Provide the [X, Y] coordinate of the cell's center where the given text is located.  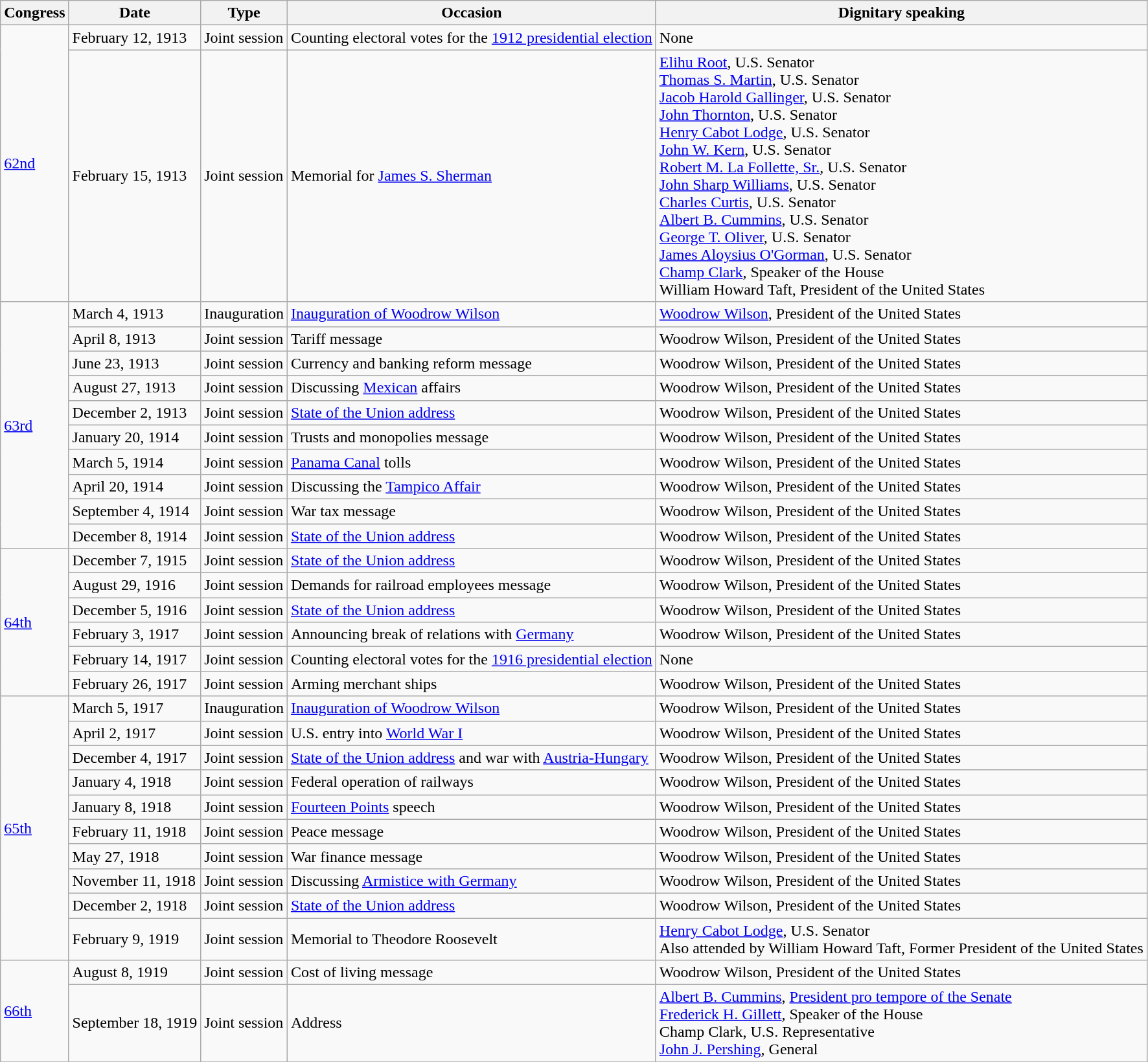
Memorial to Theodore Roosevelt [472, 939]
March 5, 1917 [135, 708]
Cost of living message [472, 973]
Counting electoral votes for the 1916 presidential election [472, 659]
August 27, 1913 [135, 388]
Discussing the Tampico Affair [472, 486]
December 7, 1915 [135, 561]
Trusts and monopolies message [472, 437]
State of the Union address and war with Austria-Hungary [472, 758]
November 11, 1918 [135, 881]
63rd [35, 425]
U.S. entry into World War I [472, 733]
February 15, 1913 [135, 176]
Memorial for James S. Sherman [472, 176]
Discussing Mexican affairs [472, 388]
Federal operation of railways [472, 782]
62nd [35, 163]
August 8, 1919 [135, 973]
March 4, 1913 [135, 314]
Currency and banking reform message [472, 363]
66th [35, 1011]
War tax message [472, 511]
Occasion [472, 13]
Announcing break of relations with Germany [472, 635]
January 20, 1914 [135, 437]
February 14, 1917 [135, 659]
December 2, 1913 [135, 412]
Fourteen Points speech [472, 807]
Dignitary speaking [901, 13]
March 5, 1914 [135, 462]
December 2, 1918 [135, 905]
April 20, 1914 [135, 486]
Henry Cabot Lodge, U.S. SenatorAlso attended by William Howard Taft, Former President of the United States [901, 939]
August 29, 1916 [135, 585]
September 4, 1914 [135, 511]
64th [35, 622]
February 11, 1918 [135, 831]
February 26, 1917 [135, 684]
Demands for railroad employees message [472, 585]
April 8, 1913 [135, 339]
February 12, 1913 [135, 38]
Congress [35, 13]
January 4, 1918 [135, 782]
Address [472, 1023]
December 5, 1916 [135, 610]
January 8, 1918 [135, 807]
May 27, 1918 [135, 856]
April 2, 1917 [135, 733]
65th [35, 828]
Peace message [472, 831]
December 4, 1917 [135, 758]
Date [135, 13]
February 3, 1917 [135, 635]
June 23, 1913 [135, 363]
War finance message [472, 856]
September 18, 1919 [135, 1023]
Discussing Armistice with Germany [472, 881]
December 8, 1914 [135, 536]
February 9, 1919 [135, 939]
Tariff message [472, 339]
Counting electoral votes for the 1912 presidential election [472, 38]
Panama Canal tolls [472, 462]
Type [244, 13]
Arming merchant ships [472, 684]
